For the text-containing cell, return its midpoint in (x, y) coordinate format. 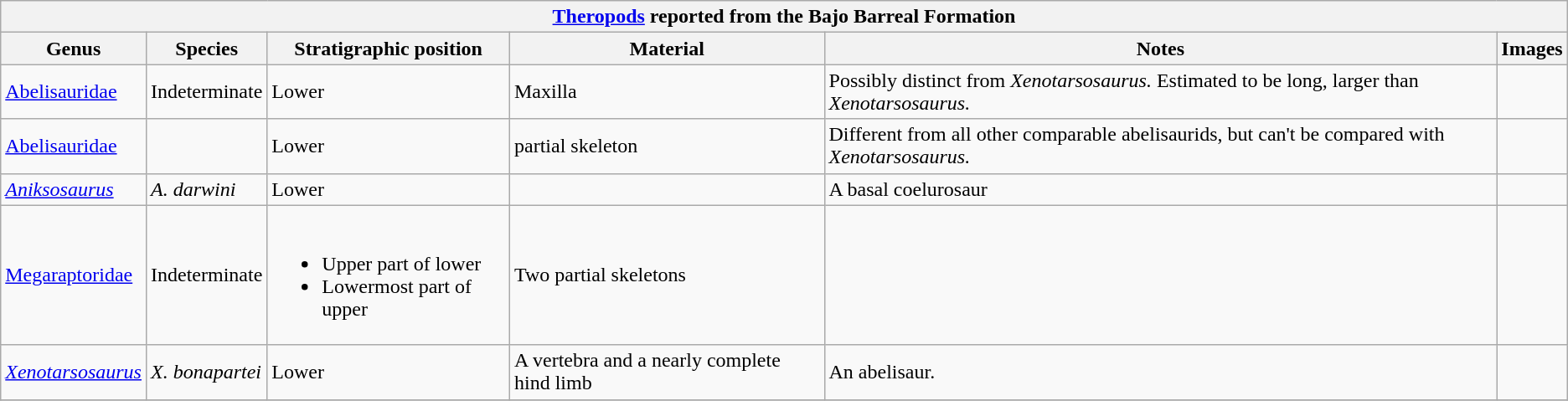
Different from all other comparable abelisaurids, but can't be compared with Xenotarsosaurus. (1161, 146)
A vertebra and a nearly complete hind limb (667, 372)
X. bonapartei (206, 372)
Notes (1161, 49)
Stratigraphic position (389, 49)
Species (206, 49)
A basal coelurosaur (1161, 189)
Xenotarsosaurus (74, 372)
A. darwini (206, 189)
partial skeleton (667, 146)
Possibly distinct from Xenotarsosaurus. Estimated to be long, larger than Xenotarsosaurus. (1161, 92)
Upper part of lowerLowermost part of upper (389, 275)
Theropods reported from the Bajo Barreal Formation (784, 17)
Genus (74, 49)
Maxilla (667, 92)
Two partial skeletons (667, 275)
An abelisaur. (1161, 372)
Material (667, 49)
Megaraptoridae (74, 275)
Images (1532, 49)
Aniksosaurus (74, 189)
